Determine the [x, y] coordinate at the center of the cell enclosing the given text.  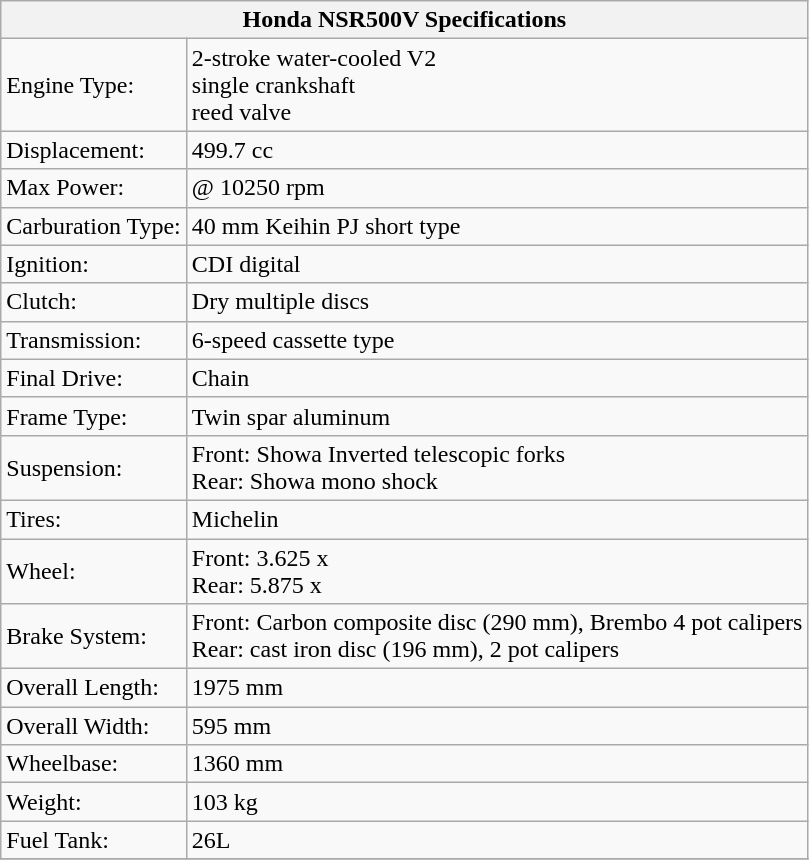
Front: Carbon composite disc (290 mm), Brembo 4 pot calipersRear: cast iron disc (196 mm), 2 pot calipers [497, 636]
Brake System: [94, 636]
Ignition: [94, 264]
40 mm Keihin PJ short type [497, 226]
2-stroke water-cooled V2single crankshaftreed valve [497, 85]
Max Power: [94, 188]
Carburation Type: [94, 226]
1360 mm [497, 764]
1975 mm [497, 688]
Twin spar aluminum [497, 416]
Wheelbase: [94, 764]
Weight: [94, 802]
Frame Type: [94, 416]
Displacement: [94, 150]
Fuel Tank: [94, 840]
499.7 cc [497, 150]
6-speed cassette type [497, 340]
Wheel: [94, 570]
Suspension: [94, 468]
Dry multiple discs [497, 302]
Overall Length: [94, 688]
Tires: [94, 519]
CDI digital [497, 264]
Clutch: [94, 302]
Michelin [497, 519]
Chain [497, 378]
Front: Showa Inverted telescopic forks Rear: Showa mono shock [497, 468]
Overall Width: [94, 726]
Engine Type: [94, 85]
595 mm [497, 726]
Transmission: [94, 340]
103 kg [497, 802]
@ 10250 rpm [497, 188]
Final Drive: [94, 378]
Honda NSR500V Specifications [404, 20]
Front: 3.625 x Rear: 5.875 x [497, 570]
26L [497, 840]
